Extract the [X, Y] coordinate from the center of the cell holding the provided text.  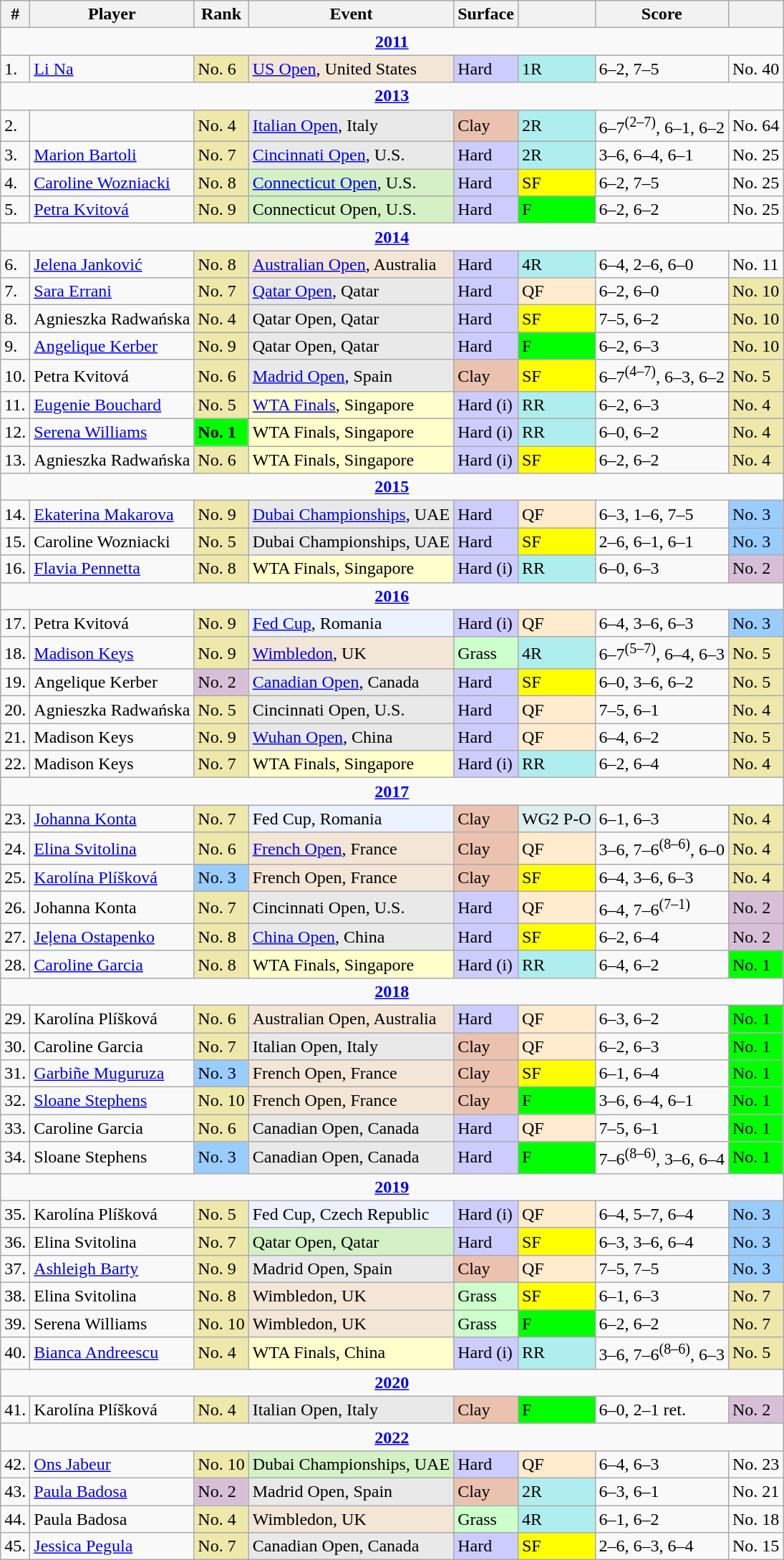
WG2 P-O [556, 819]
11. [16, 405]
2014 [392, 237]
6–2, 6–0 [662, 292]
No. 11 [755, 264]
3–6, 7–6(8–6), 6–0 [662, 848]
20. [16, 710]
32. [16, 1101]
2013 [392, 96]
17. [16, 623]
Wuhan Open, China [351, 737]
1R [556, 69]
Jessica Pegula [112, 1546]
2022 [392, 1437]
13. [16, 460]
6–4, 5–7, 6–4 [662, 1214]
34. [16, 1157]
Event [351, 14]
25. [16, 878]
6–0, 6–3 [662, 569]
2018 [392, 991]
6–4, 2–6, 6–0 [662, 264]
6–4, 6–3 [662, 1464]
Ons Jabeur [112, 1464]
38. [16, 1296]
2015 [392, 487]
4. [16, 183]
35. [16, 1214]
19. [16, 683]
6–1, 6–4 [662, 1074]
6–7(2–7), 6–1, 6–2 [662, 126]
31. [16, 1074]
45. [16, 1546]
2017 [392, 791]
2020 [392, 1382]
6–4, 7–6(7–1) [662, 908]
Jeļena Ostapenko [112, 937]
3. [16, 155]
2011 [392, 42]
6–3, 1–6, 7–5 [662, 514]
8. [16, 319]
Score [662, 14]
WTA Finals, China [351, 1354]
Rank [221, 14]
10. [16, 375]
29. [16, 1019]
33. [16, 1128]
No. 15 [755, 1546]
Bianca Andreescu [112, 1354]
24. [16, 848]
37. [16, 1269]
6–3, 6–2 [662, 1019]
18. [16, 653]
7. [16, 292]
# [16, 14]
No. 64 [755, 126]
Fed Cup, Czech Republic [351, 1214]
7–6(8–6), 3–6, 6–4 [662, 1157]
Flavia Pennetta [112, 569]
6–0, 3–6, 6–2 [662, 683]
6–7(4–7), 6–3, 6–2 [662, 375]
Ashleigh Barty [112, 1269]
27. [16, 937]
No. 18 [755, 1519]
39. [16, 1324]
No. 21 [755, 1492]
2016 [392, 596]
1. [16, 69]
12. [16, 433]
44. [16, 1519]
41. [16, 1410]
40. [16, 1354]
15. [16, 541]
23. [16, 819]
Ekaterina Makarova [112, 514]
6–3, 3–6, 6–4 [662, 1241]
Garbiñe Muguruza [112, 1074]
6–0, 6–2 [662, 433]
28. [16, 964]
Eugenie Bouchard [112, 405]
7–5, 6–2 [662, 319]
No. 40 [755, 69]
43. [16, 1492]
Player [112, 14]
China Open, China [351, 937]
No. 23 [755, 1464]
5. [16, 210]
Jelena Janković [112, 264]
2. [16, 126]
9. [16, 346]
42. [16, 1464]
22. [16, 764]
36. [16, 1241]
30. [16, 1046]
2–6, 6–1, 6–1 [662, 541]
16. [16, 569]
2–6, 6–3, 6–4 [662, 1546]
26. [16, 908]
21. [16, 737]
Li Na [112, 69]
6–1, 6–2 [662, 1519]
US Open, United States [351, 69]
Marion Bartoli [112, 155]
6–0, 2–1 ret. [662, 1410]
Surface [486, 14]
6–7(5–7), 6–4, 6–3 [662, 653]
14. [16, 514]
6–3, 6–1 [662, 1492]
6. [16, 264]
2019 [392, 1187]
3–6, 7–6(8–6), 6–3 [662, 1354]
7–5, 7–5 [662, 1269]
Sara Errani [112, 292]
